Detect which cell encompasses the target text, then output its (x, y) center coordinate. 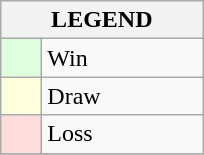
Win (122, 58)
Draw (122, 96)
LEGEND (102, 20)
Loss (122, 134)
